Find where the given text appears and provide that cell's center as (x, y) coordinate. 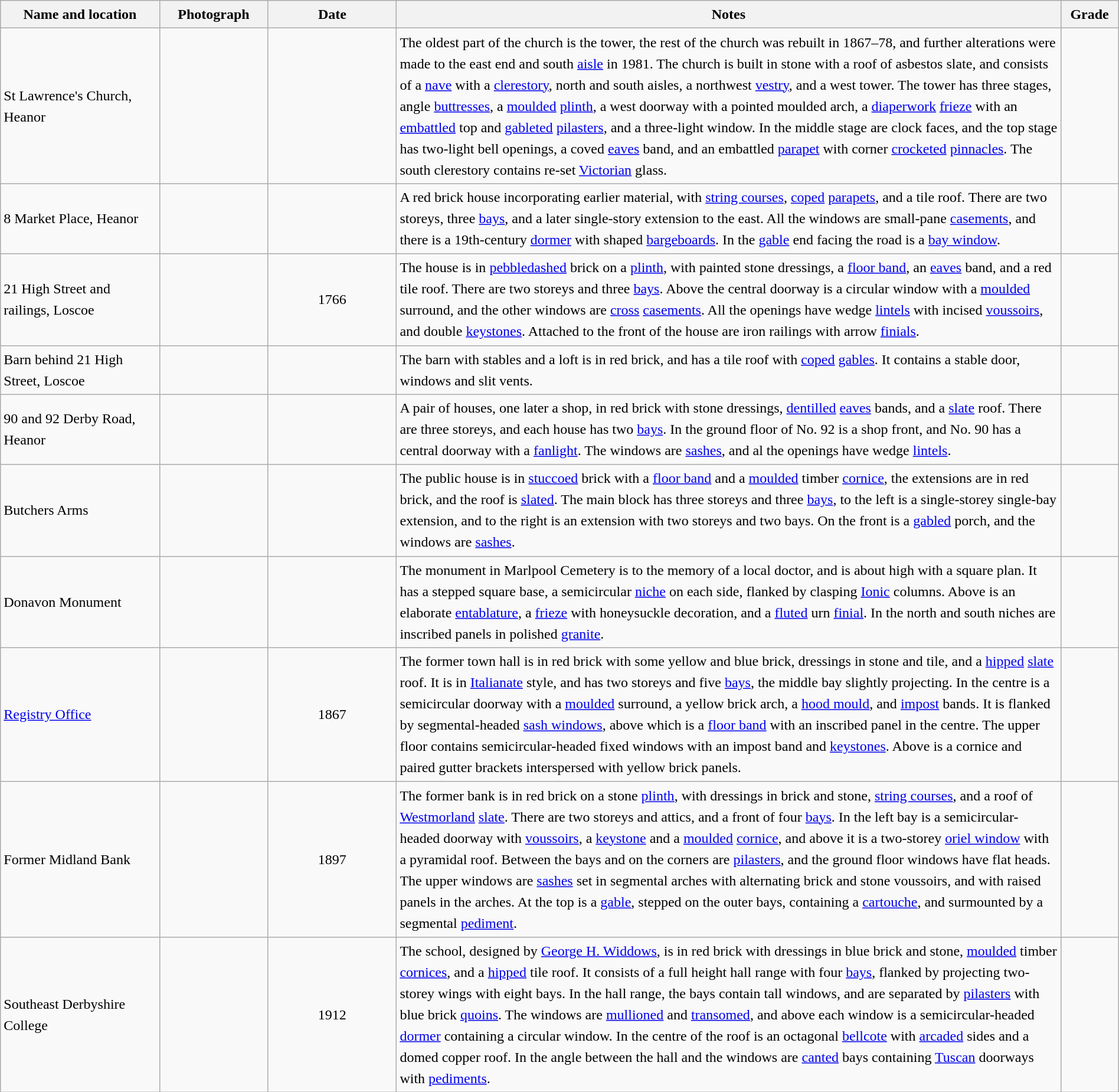
Former Midland Bank (80, 859)
Southeast Derbyshire College (80, 1014)
1912 (332, 1014)
Date (332, 14)
Registry Office (80, 714)
Notes (728, 14)
Barn behind 21 High Street, Loscoe (80, 370)
The barn with stables and a loft is in red brick, and has a tile roof with coped gables. It contains a stable door, windows and slit vents. (728, 370)
90 and 92 Derby Road, Heanor (80, 430)
1867 (332, 714)
St Lawrence's Church, Heanor (80, 106)
8 Market Place, Heanor (80, 218)
Grade (1089, 14)
Donavon Monument (80, 602)
1766 (332, 300)
21 High Street and railings, Loscoe (80, 300)
1897 (332, 859)
Butchers Arms (80, 510)
Photograph (214, 14)
Name and location (80, 14)
